Detect which cell encompasses the target text, then output its (x, y) center coordinate. 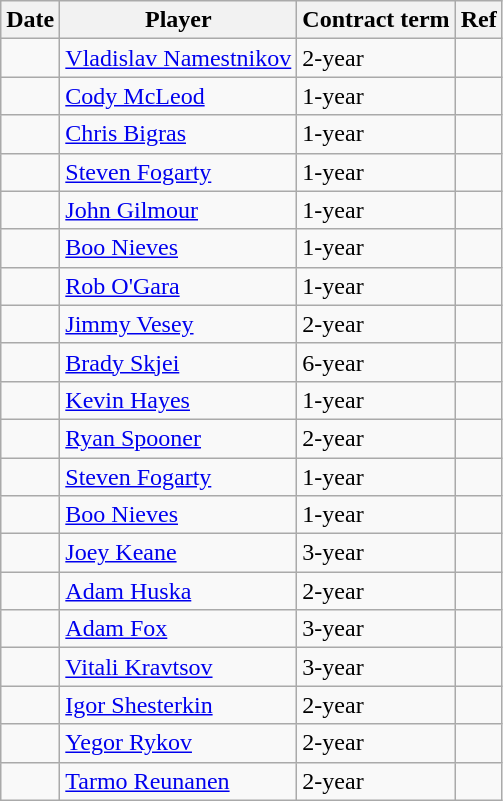
Adam Huska (178, 591)
Yegor Rykov (178, 743)
Chris Bigras (178, 134)
Rob O'Gara (178, 286)
Date (30, 20)
Vladislav Namestnikov (178, 58)
6-year (376, 362)
Ref (478, 20)
Adam Fox (178, 629)
Kevin Hayes (178, 400)
Tarmo Reunanen (178, 781)
Joey Keane (178, 553)
Cody McLeod (178, 96)
Player (178, 20)
Igor Shesterkin (178, 705)
Vitali Kravtsov (178, 667)
Brady Skjei (178, 362)
Contract term (376, 20)
Jimmy Vesey (178, 324)
John Gilmour (178, 210)
Ryan Spooner (178, 438)
